Extract the (x, y) coordinate from the center of the cell holding the provided text.  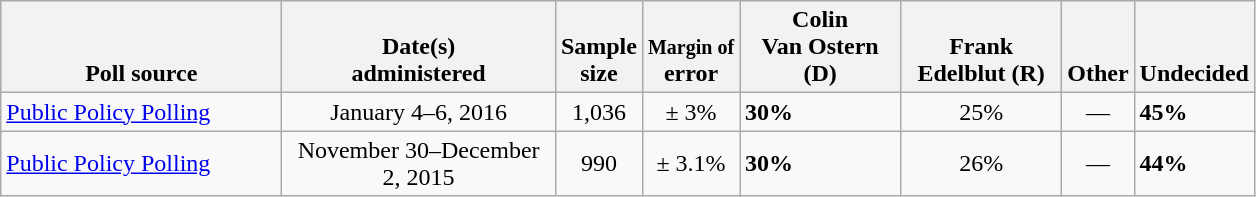
Poll source (142, 47)
44% (1194, 164)
± 3.1% (690, 164)
Margin oferror (690, 47)
FrankEdelblut (R) (982, 47)
January 4–6, 2016 (419, 112)
45% (1194, 112)
November 30–December 2, 2015 (419, 164)
Date(s)administered (419, 47)
1,036 (598, 112)
Undecided (1194, 47)
Other (1098, 47)
990 (598, 164)
25% (982, 112)
ColinVan Ostern (D) (820, 47)
± 3% (690, 112)
26% (982, 164)
Samplesize (598, 47)
